Extract the (X, Y) coordinate from the center of the cell holding the provided text.  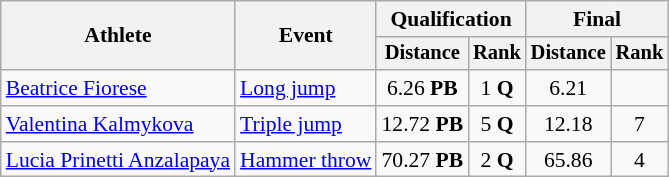
Qualification (450, 19)
Long jump (306, 88)
Athlete (118, 36)
1 Q (497, 88)
5 Q (497, 124)
Beatrice Fiorese (118, 88)
12.18 (568, 124)
12.72 PB (422, 124)
Event (306, 36)
6.21 (568, 88)
Valentina Kalmykova (118, 124)
Triple jump (306, 124)
Final (597, 19)
6.26 PB (422, 88)
7 (640, 124)
